Detect which cell encompasses the target text, then output its [X, Y] center coordinate. 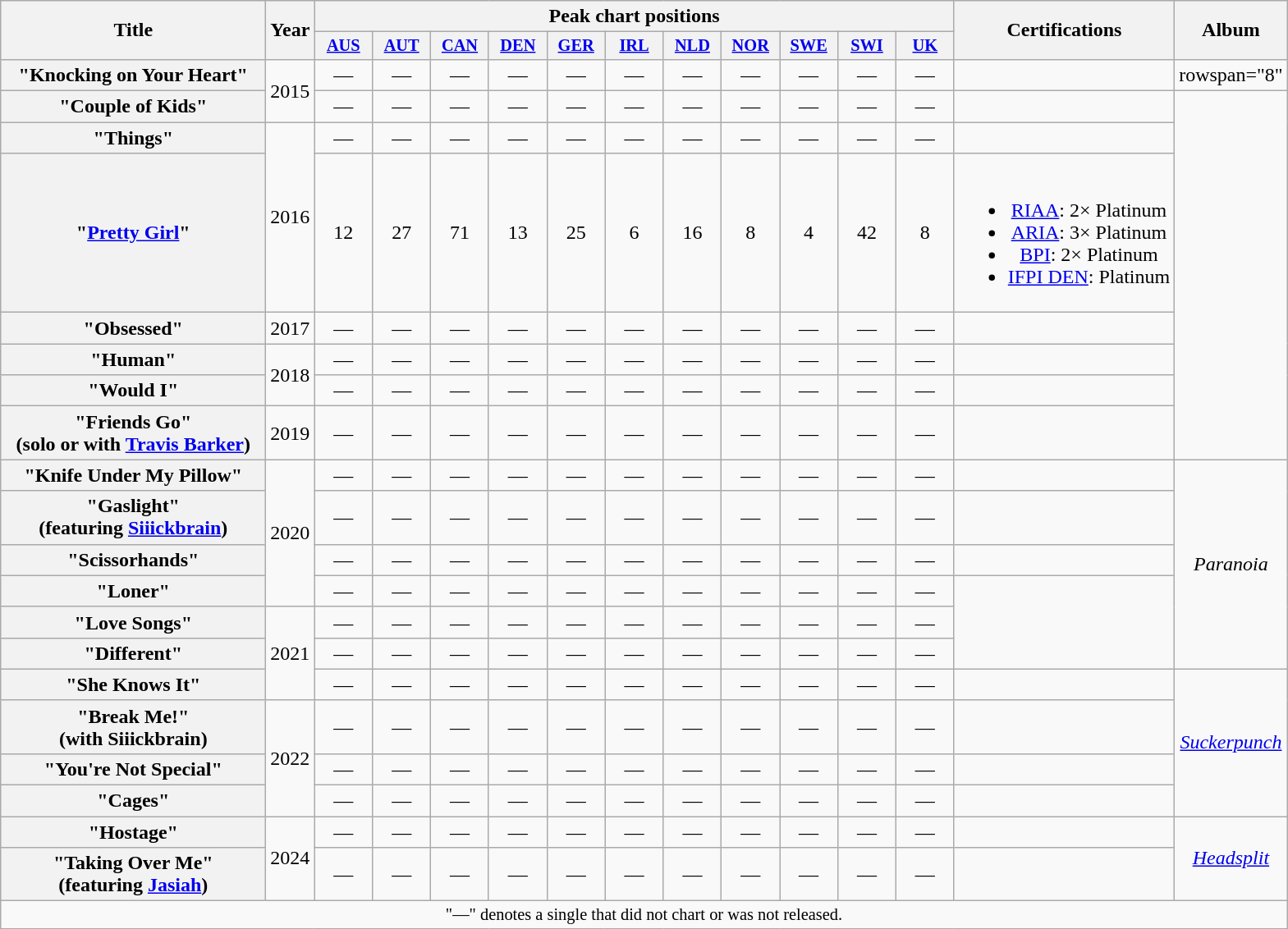
RIAA: 2× PlatinumARIA: 3× PlatinumBPI: 2× PlatinumIFPI DEN: Platinum [1064, 233]
"Friends Go" (solo or with Travis Barker) [133, 433]
"—" denotes a single that did not chart or was not released. [644, 915]
71 [460, 233]
"Pretty Girl" [133, 233]
2017 [291, 328]
GER [576, 46]
"Would I" [133, 391]
"Human" [133, 359]
SWE [809, 46]
42 [867, 233]
"Obsessed" [133, 328]
27 [402, 233]
13 [517, 233]
2021 [291, 653]
"Scissorhands" [133, 560]
"You're Not Special" [133, 769]
NOR [750, 46]
6 [634, 233]
2018 [291, 375]
NLD [693, 46]
DEN [517, 46]
2015 [291, 90]
IRL [634, 46]
2019 [291, 433]
Paranoia [1231, 565]
25 [576, 233]
2020 [291, 533]
Certifications [1064, 30]
"She Knows It" [133, 684]
2016 [291, 217]
16 [693, 233]
SWI [867, 46]
"Knocking on Your Heart" [133, 75]
4 [809, 233]
"Couple of Kids" [133, 107]
"Hostage" [133, 832]
2024 [291, 858]
UK [924, 46]
Album [1231, 30]
AUT [402, 46]
"Break Me!"(with Siiickbrain) [133, 727]
12 [343, 233]
Year [291, 30]
AUS [343, 46]
Peak chart positions [634, 16]
"Knife Under My Pillow" [133, 475]
"Things" [133, 138]
2022 [291, 758]
"Love Songs" [133, 622]
"Taking Over Me"(featuring Jasiah) [133, 875]
"Cages" [133, 801]
Title [133, 30]
rowspan="8" [1231, 75]
CAN [460, 46]
"Loner" [133, 591]
"Different" [133, 653]
Suckerpunch [1231, 742]
Headsplit [1231, 858]
"Gaslight"(featuring Siiickbrain) [133, 517]
